Return (x, y) of the center of cell containing provided text 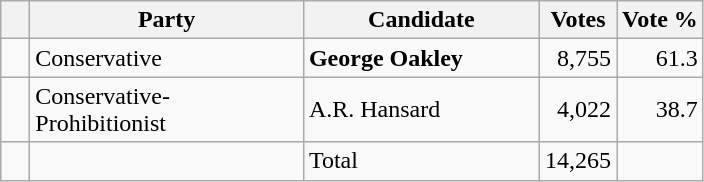
Votes (578, 20)
8,755 (578, 58)
61.3 (660, 58)
A.R. Hansard (421, 110)
38.7 (660, 110)
Candidate (421, 20)
Conservative-Prohibitionist (167, 110)
4,022 (578, 110)
14,265 (578, 161)
Party (167, 20)
George Oakley (421, 58)
Total (421, 161)
Conservative (167, 58)
Vote % (660, 20)
